Identify which cell holds the provided text, then report its (x, y) central coordinate. 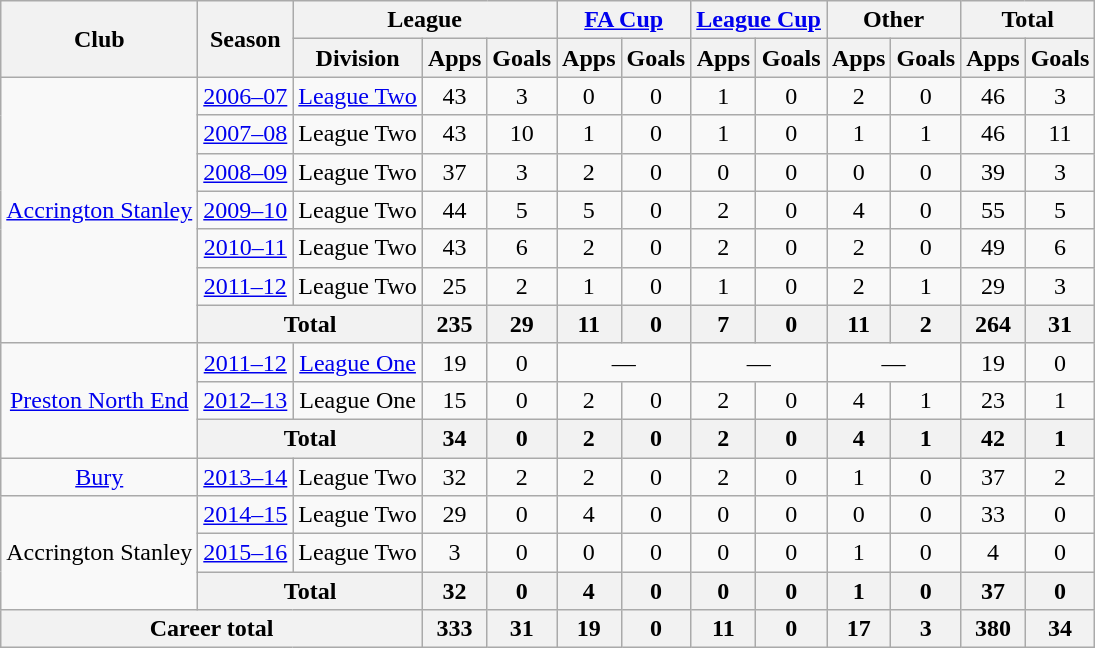
44 (454, 210)
Other (893, 20)
235 (454, 324)
23 (993, 400)
2006–07 (246, 96)
Season (246, 39)
2009–10 (246, 210)
49 (993, 248)
15 (454, 400)
380 (993, 629)
42 (993, 438)
Preston North End (100, 400)
17 (858, 629)
2012–13 (246, 400)
2015–16 (246, 553)
2010–11 (246, 248)
FA Cup (624, 20)
264 (993, 324)
7 (724, 324)
333 (454, 629)
League Cup (759, 20)
Club (100, 39)
2014–15 (246, 515)
Bury (100, 477)
25 (454, 286)
39 (993, 172)
Career total (212, 629)
2008–09 (246, 172)
33 (993, 515)
League (425, 20)
10 (522, 134)
55 (993, 210)
Division (358, 58)
2013–14 (246, 477)
2007–08 (246, 134)
